Capture the cell that displays the provided text and extract its (X, Y) central coordinate. 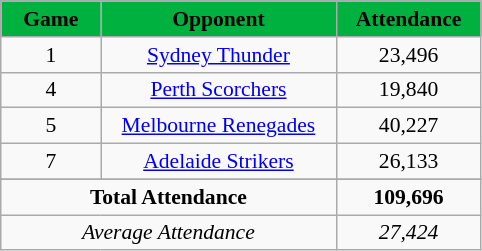
Total Attendance (168, 197)
Opponent (218, 19)
4 (51, 90)
Adelaide Strikers (218, 162)
5 (51, 126)
1 (51, 55)
7 (51, 162)
109,696 (408, 197)
Average Attendance (168, 233)
Attendance (408, 19)
19,840 (408, 90)
26,133 (408, 162)
23,496 (408, 55)
Melbourne Renegades (218, 126)
40,227 (408, 126)
Perth Scorchers (218, 90)
27,424 (408, 233)
Sydney Thunder (218, 55)
Game (51, 19)
